From the cell containing the given text, extract its center point as [X, Y] coordinate. 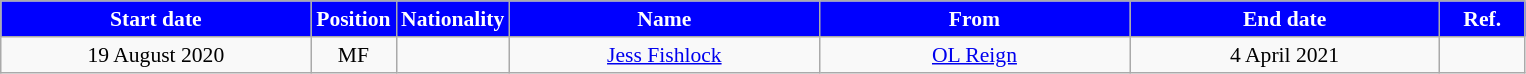
OL Reign [974, 55]
MF [354, 55]
End date [1285, 19]
Nationality [452, 19]
Name [664, 19]
Position [354, 19]
19 August 2020 [156, 55]
Ref. [1482, 19]
4 April 2021 [1285, 55]
Jess Fishlock [664, 55]
Start date [156, 19]
From [974, 19]
